Search for the cell housing the specified text and yield its (x, y) center coordinate. 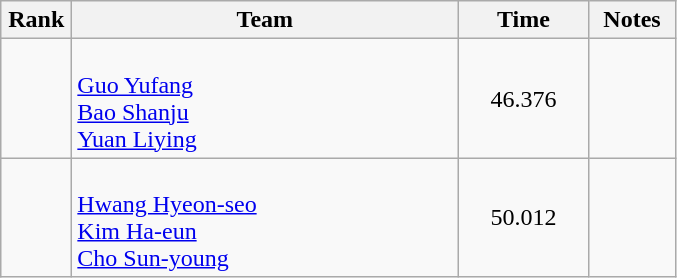
Guo YufangBao ShanjuYuan Liying (265, 98)
Rank (36, 20)
Time (524, 20)
46.376 (524, 98)
Notes (632, 20)
Team (265, 20)
50.012 (524, 218)
Hwang Hyeon-seoKim Ha-eunCho Sun-young (265, 218)
